Identify which cell holds the provided text, then report its [x, y] central coordinate. 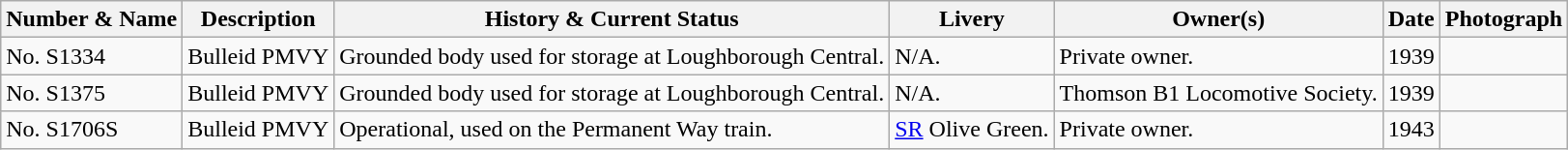
Operational, used on the Permanent Way train. [613, 130]
SR Olive Green. [972, 130]
Photograph [1503, 19]
No. S1334 [92, 56]
Thomson B1 Locomotive Society. [1218, 93]
Owner(s) [1218, 19]
No. S1375 [92, 93]
History & Current Status [613, 19]
Number & Name [92, 19]
Date [1411, 19]
Description [259, 19]
1943 [1411, 130]
Livery [972, 19]
No. S1706S [92, 130]
